Return the (x, y) coordinate for the center point of the cell that contains the specified text.  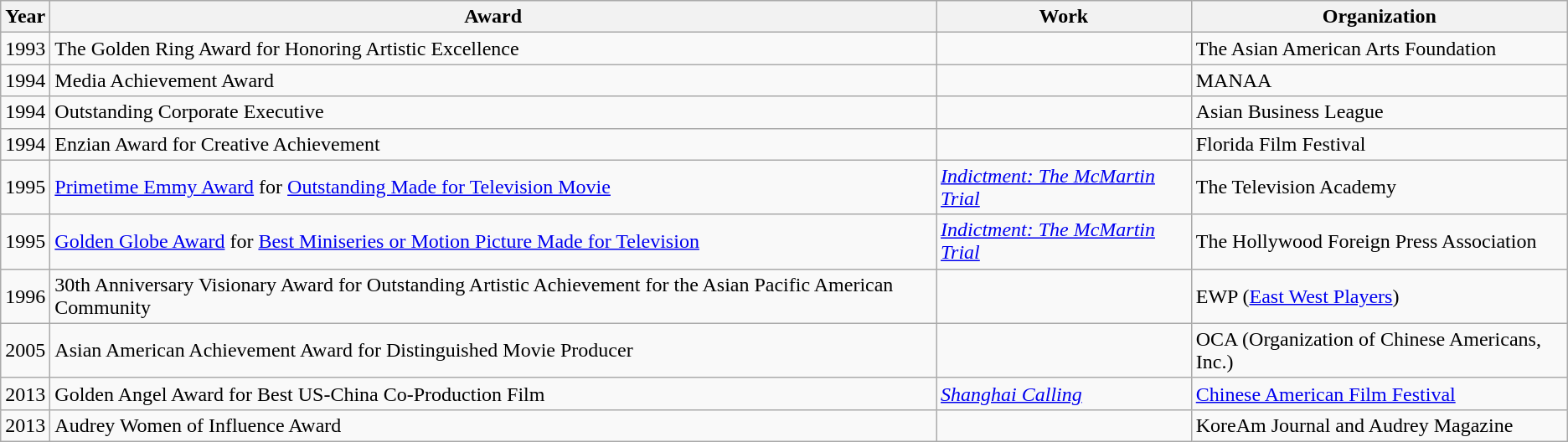
2005 (25, 350)
Shanghai Calling (1064, 393)
1996 (25, 296)
Chinese American Film Festival (1379, 393)
Media Achievement Award (493, 80)
Primetime Emmy Award for Outstanding Made for Television Movie (493, 188)
Golden Angel Award for Best US-China Co-Production Film (493, 393)
Enzian Award for Creative Achievement (493, 144)
1993 (25, 49)
EWP (East West Players) (1379, 296)
Work (1064, 17)
Outstanding Corporate Executive (493, 112)
The Asian American Arts Foundation (1379, 49)
The Golden Ring Award for Honoring Artistic Excellence (493, 49)
The Television Academy (1379, 188)
OCA (Organization of Chinese Americans, Inc.) (1379, 350)
Asian Business League (1379, 112)
Organization (1379, 17)
Award (493, 17)
KoreAm Journal and Audrey Magazine (1379, 425)
Golden Globe Award for Best Miniseries or Motion Picture Made for Television (493, 241)
Year (25, 17)
Florida Film Festival (1379, 144)
Audrey Women of Influence Award (493, 425)
MANAA (1379, 80)
30th Anniversary Visionary Award for Outstanding Artistic Achievement for the Asian Pacific American Community (493, 296)
The Hollywood Foreign Press Association (1379, 241)
Asian American Achievement Award for Distinguished Movie Producer (493, 350)
